Output the [X, Y] coordinate of the center of the cell containing the given text.  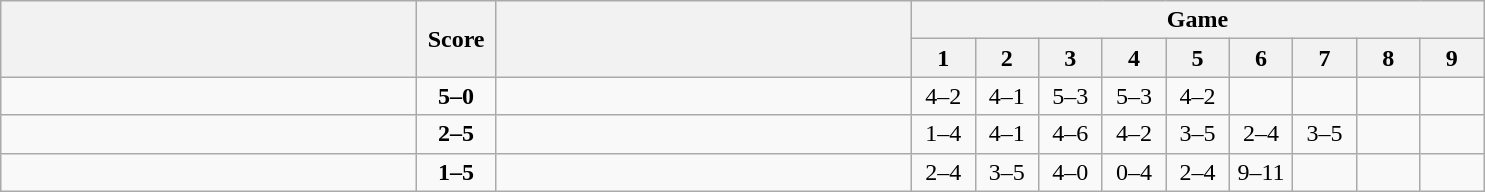
4–6 [1071, 134]
5–0 [456, 96]
Game [1197, 20]
9–11 [1261, 172]
2–5 [456, 134]
Score [456, 39]
6 [1261, 58]
5 [1198, 58]
1–4 [943, 134]
3 [1071, 58]
7 [1325, 58]
1–5 [456, 172]
1 [943, 58]
4–0 [1071, 172]
2 [1007, 58]
0–4 [1134, 172]
8 [1388, 58]
9 [1452, 58]
4 [1134, 58]
